Locate the cell with the specified text and output its [x, y] center coordinate. 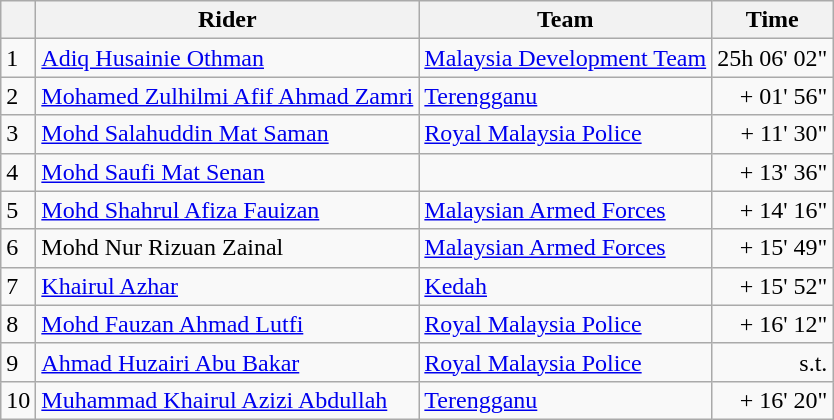
5 [18, 210]
9 [18, 362]
Malaysia Development Team [566, 58]
Mohd Saufi Mat Senan [228, 172]
2 [18, 96]
3 [18, 134]
Khairul Azhar [228, 286]
+ 01' 56" [772, 96]
Ahmad Huzairi Abu Bakar [228, 362]
+ 16' 12" [772, 324]
+ 16' 20" [772, 400]
+ 14' 16" [772, 210]
Mohd Shahrul Afiza Fauizan [228, 210]
Time [772, 20]
Team [566, 20]
Muhammad Khairul Azizi Abdullah [228, 400]
4 [18, 172]
25h 06' 02" [772, 58]
+ 13' 36" [772, 172]
6 [18, 248]
Mohd Fauzan Ahmad Lutfi [228, 324]
7 [18, 286]
Mohd Nur Rizuan Zainal [228, 248]
1 [18, 58]
+ 15' 52" [772, 286]
10 [18, 400]
+ 11' 30" [772, 134]
+ 15' 49" [772, 248]
Mohd Salahuddin Mat Saman [228, 134]
8 [18, 324]
s.t. [772, 362]
Mohamed Zulhilmi Afif Ahmad Zamri [228, 96]
Adiq Husainie Othman [228, 58]
Kedah [566, 286]
Rider [228, 20]
